Return the [x, y] coordinate for the center point of the cell that contains the specified text.  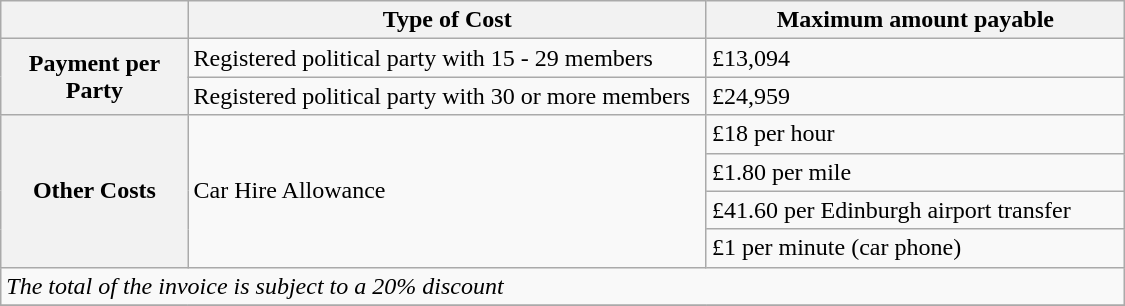
£1.80 per mile [915, 172]
The total of the invoice is subject to a 20% discount [563, 286]
£18 per hour [915, 134]
Car Hire Allowance [447, 191]
Registered political party with 30 or more members [447, 96]
Payment per Party [94, 77]
£1 per minute (car phone) [915, 248]
£13,094 [915, 58]
Other Costs [94, 191]
Type of Cost [447, 20]
£41.60 per Edinburgh airport transfer [915, 210]
Registered political party with 15 - 29 members [447, 58]
£24,959 [915, 96]
Maximum amount payable [915, 20]
